Identify which cell holds the provided text, then report its [X, Y] central coordinate. 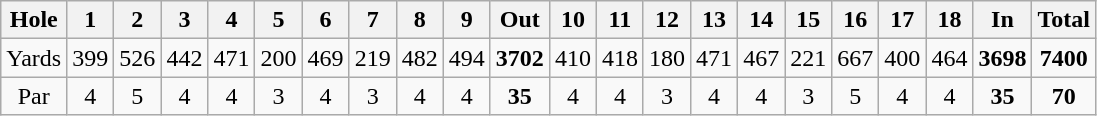
200 [278, 58]
418 [620, 58]
11 [620, 20]
7400 [1064, 58]
3702 [520, 58]
464 [950, 58]
9 [466, 20]
400 [902, 58]
494 [466, 58]
12 [666, 20]
399 [90, 58]
Yards [34, 58]
Par [34, 96]
482 [420, 58]
8 [420, 20]
14 [762, 20]
410 [572, 58]
10 [572, 20]
6 [326, 20]
180 [666, 58]
219 [372, 58]
469 [326, 58]
70 [1064, 96]
526 [138, 58]
1 [90, 20]
16 [856, 20]
13 [714, 20]
15 [808, 20]
467 [762, 58]
Out [520, 20]
17 [902, 20]
3698 [1002, 58]
2 [138, 20]
Hole [34, 20]
442 [184, 58]
221 [808, 58]
667 [856, 58]
Total [1064, 20]
7 [372, 20]
18 [950, 20]
In [1002, 20]
